Pinpoint the cell where the given text exists, returning its (X, Y) midpoint coordinate. 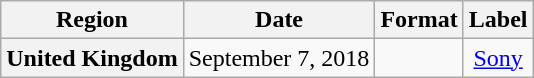
Label (498, 20)
Date (279, 20)
September 7, 2018 (279, 58)
Sony (498, 58)
Region (92, 20)
United Kingdom (92, 58)
Format (419, 20)
